From the cell containing the given text, extract its center point as [x, y] coordinate. 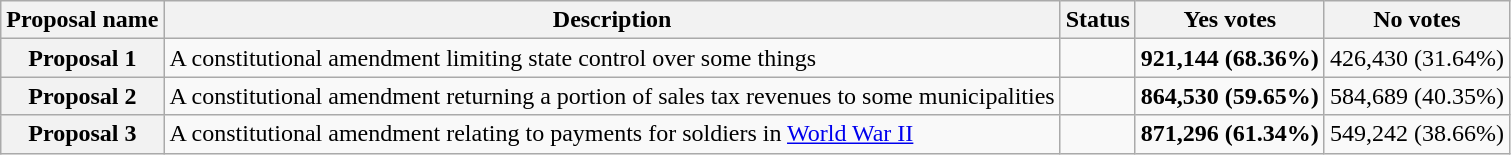
A constitutional amendment relating to payments for soldiers in World War II [612, 134]
Proposal 2 [82, 96]
426,430 (31.64%) [1416, 58]
549,242 (38.66%) [1416, 134]
584,689 (40.35%) [1416, 96]
Proposal 1 [82, 58]
A constitutional amendment limiting state control over some things [612, 58]
Proposal 3 [82, 134]
864,530 (59.65%) [1230, 96]
921,144 (68.36%) [1230, 58]
A constitutional amendment returning a portion of sales tax revenues to some municipalities [612, 96]
No votes [1416, 20]
871,296 (61.34%) [1230, 134]
Description [612, 20]
Proposal name [82, 20]
Yes votes [1230, 20]
Status [1098, 20]
